Return (X, Y) of the center of cell containing provided text 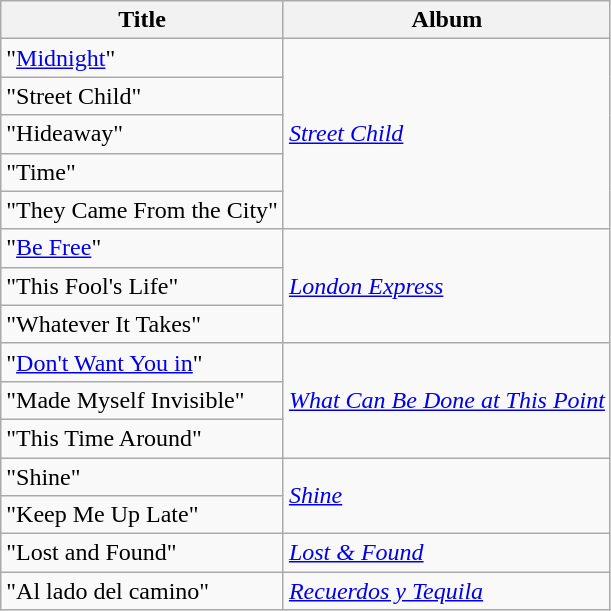
"Keep Me Up Late" (142, 515)
"Whatever It Takes" (142, 324)
Street Child (446, 134)
Title (142, 20)
"Be Free" (142, 248)
Lost & Found (446, 553)
"This Time Around" (142, 438)
"This Fool's Life" (142, 286)
Recuerdos y Tequila (446, 591)
"Lost and Found" (142, 553)
What Can Be Done at This Point (446, 400)
"Don't Want You in" (142, 362)
"Al lado del camino" (142, 591)
London Express (446, 286)
Album (446, 20)
"Hideaway" (142, 134)
"Time" (142, 172)
"They Came From the City" (142, 210)
"Midnight" (142, 58)
Shine (446, 496)
"Street Child" (142, 96)
"Shine" (142, 477)
"Made Myself Invisible" (142, 400)
